Output the (X, Y) coordinate of the center of the cell containing the given text.  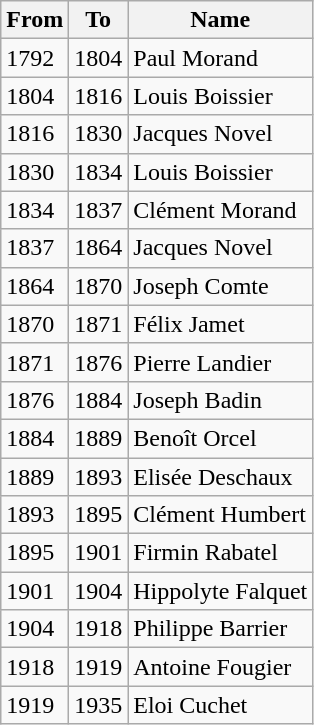
Joseph Comte (220, 286)
1792 (35, 58)
Name (220, 20)
Pierre Landier (220, 362)
To (98, 20)
Paul Morand (220, 58)
Eloi Cuchet (220, 705)
Philippe Barrier (220, 629)
From (35, 20)
Hippolyte Falquet (220, 591)
Elisée Deschaux (220, 477)
Clément Humbert (220, 515)
Clément Morand (220, 210)
Firmin Rabatel (220, 553)
1935 (98, 705)
Benoît Orcel (220, 438)
Joseph Badin (220, 400)
Félix Jamet (220, 324)
Antoine Fougier (220, 667)
